Locate the cell with the specified text and output its (X, Y) center coordinate. 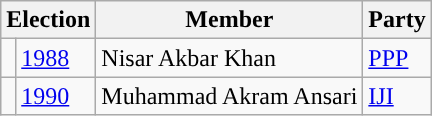
Election (48, 20)
Party (397, 20)
Member (230, 20)
IJI (397, 96)
Nisar Akbar Khan (230, 58)
1988 (56, 58)
PPP (397, 58)
Muhammad Akram Ansari (230, 96)
1990 (56, 96)
